Search for the cell housing the specified text and yield its (x, y) center coordinate. 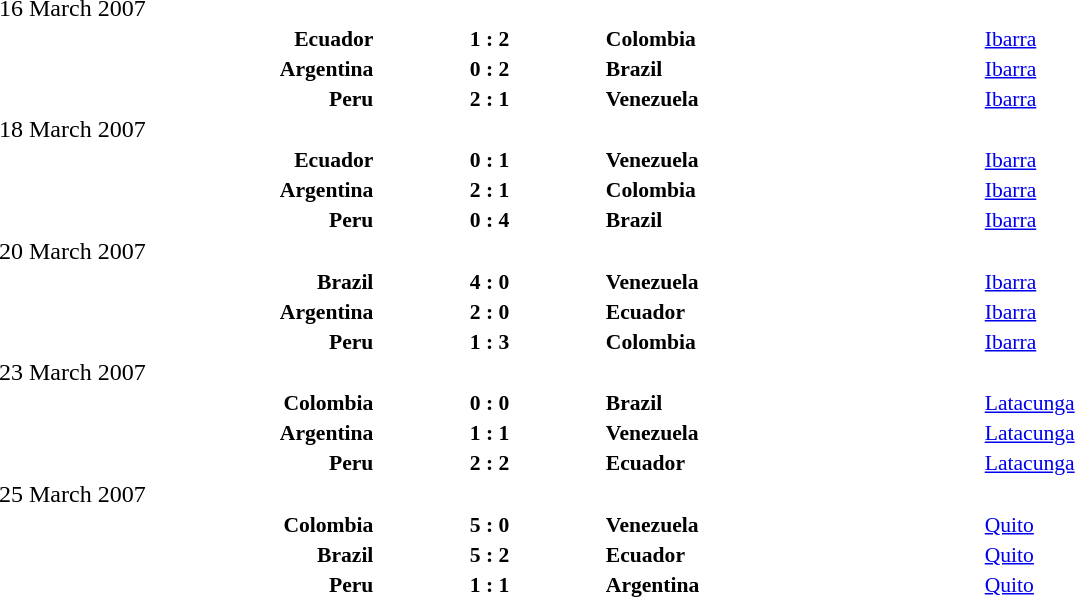
1 : 2 (489, 38)
2 : 2 (489, 463)
0 : 1 (489, 160)
5 : 2 (489, 554)
0 : 2 (489, 68)
1 : 1 (489, 433)
1 : 3 (489, 342)
2 : 0 (489, 312)
0 : 4 (489, 220)
4 : 0 (489, 282)
5 : 0 (489, 524)
0 : 0 (489, 403)
